From the cell containing the given text, extract its center point as (X, Y) coordinate. 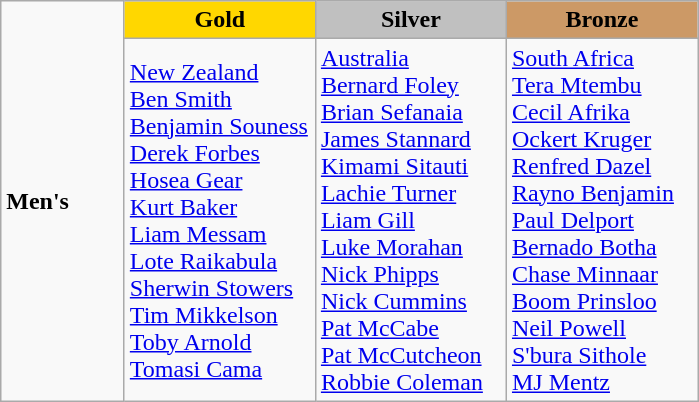
Silver (410, 20)
Gold (220, 20)
Men's (63, 201)
Bronze (602, 20)
